Scan for the cell matching the given text and deliver its (X, Y) coordinate at center. 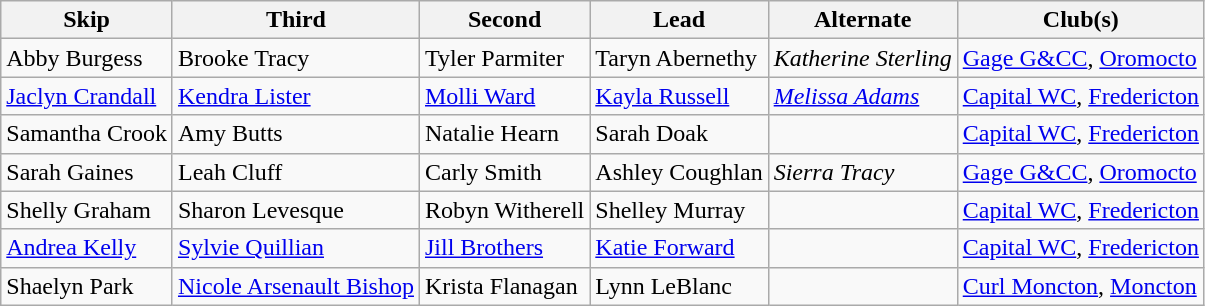
Robyn Witherell (504, 210)
Sharon Levesque (296, 210)
Jaclyn Crandall (87, 96)
Natalie Hearn (504, 134)
Shaelyn Park (87, 286)
Sarah Doak (679, 134)
Leah Cluff (296, 172)
Sierra Tracy (862, 172)
Kayla Russell (679, 96)
Amy Butts (296, 134)
Kendra Lister (296, 96)
Club(s) (1080, 20)
Curl Moncton, Moncton (1080, 286)
Jill Brothers (504, 248)
Shelley Murray (679, 210)
Ashley Coughlan (679, 172)
Andrea Kelly (87, 248)
Melissa Adams (862, 96)
Samantha Crook (87, 134)
Carly Smith (504, 172)
Third (296, 20)
Katherine Sterling (862, 58)
Tyler Parmiter (504, 58)
Nicole Arsenault Bishop (296, 286)
Katie Forward (679, 248)
Abby Burgess (87, 58)
Taryn Abernethy (679, 58)
Sylvie Quillian (296, 248)
Molli Ward (504, 96)
Brooke Tracy (296, 58)
Shelly Graham (87, 210)
Lead (679, 20)
Lynn LeBlanc (679, 286)
Krista Flanagan (504, 286)
Sarah Gaines (87, 172)
Alternate (862, 20)
Second (504, 20)
Skip (87, 20)
